Scan for the cell matching the given text and deliver its (x, y) coordinate at center. 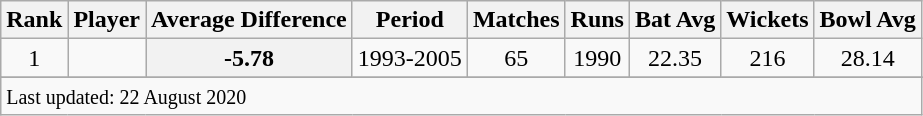
65 (516, 58)
Rank (34, 20)
Bat Avg (674, 20)
1990 (597, 58)
28.14 (868, 58)
Runs (597, 20)
1 (34, 58)
22.35 (674, 58)
Wickets (768, 20)
Bowl Avg (868, 20)
Player (107, 20)
Period (410, 20)
216 (768, 58)
-5.78 (250, 58)
Last updated: 22 August 2020 (462, 96)
Matches (516, 20)
Average Difference (250, 20)
1993-2005 (410, 58)
